Return the (x, y) coordinate for the center point of the cell that contains the specified text.  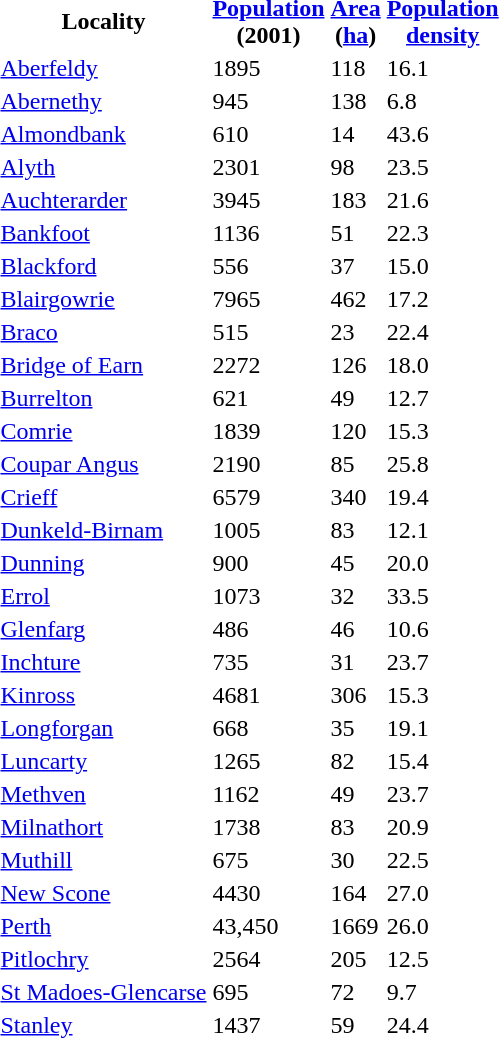
82 (356, 761)
4430 (268, 893)
31 (356, 662)
85 (356, 464)
43,450 (268, 926)
6579 (268, 497)
1073 (268, 596)
668 (268, 728)
621 (268, 398)
306 (356, 695)
1738 (268, 827)
2564 (268, 959)
1669 (356, 926)
32 (356, 596)
1265 (268, 761)
138 (356, 101)
1839 (268, 431)
556 (268, 266)
23 (356, 332)
37 (356, 266)
3945 (268, 200)
205 (356, 959)
120 (356, 431)
51 (356, 233)
45 (356, 563)
1005 (268, 530)
735 (268, 662)
35 (356, 728)
610 (268, 134)
486 (268, 629)
695 (268, 992)
1136 (268, 233)
164 (356, 893)
98 (356, 167)
675 (268, 860)
72 (356, 992)
46 (356, 629)
7965 (268, 299)
462 (356, 299)
183 (356, 200)
2190 (268, 464)
2272 (268, 365)
4681 (268, 695)
515 (268, 332)
2301 (268, 167)
118 (356, 68)
945 (268, 101)
900 (268, 563)
30 (356, 860)
126 (356, 365)
340 (356, 497)
1895 (268, 68)
1162 (268, 794)
14 (356, 134)
